Provide the [x, y] coordinate of the cell's center where the given text is located.  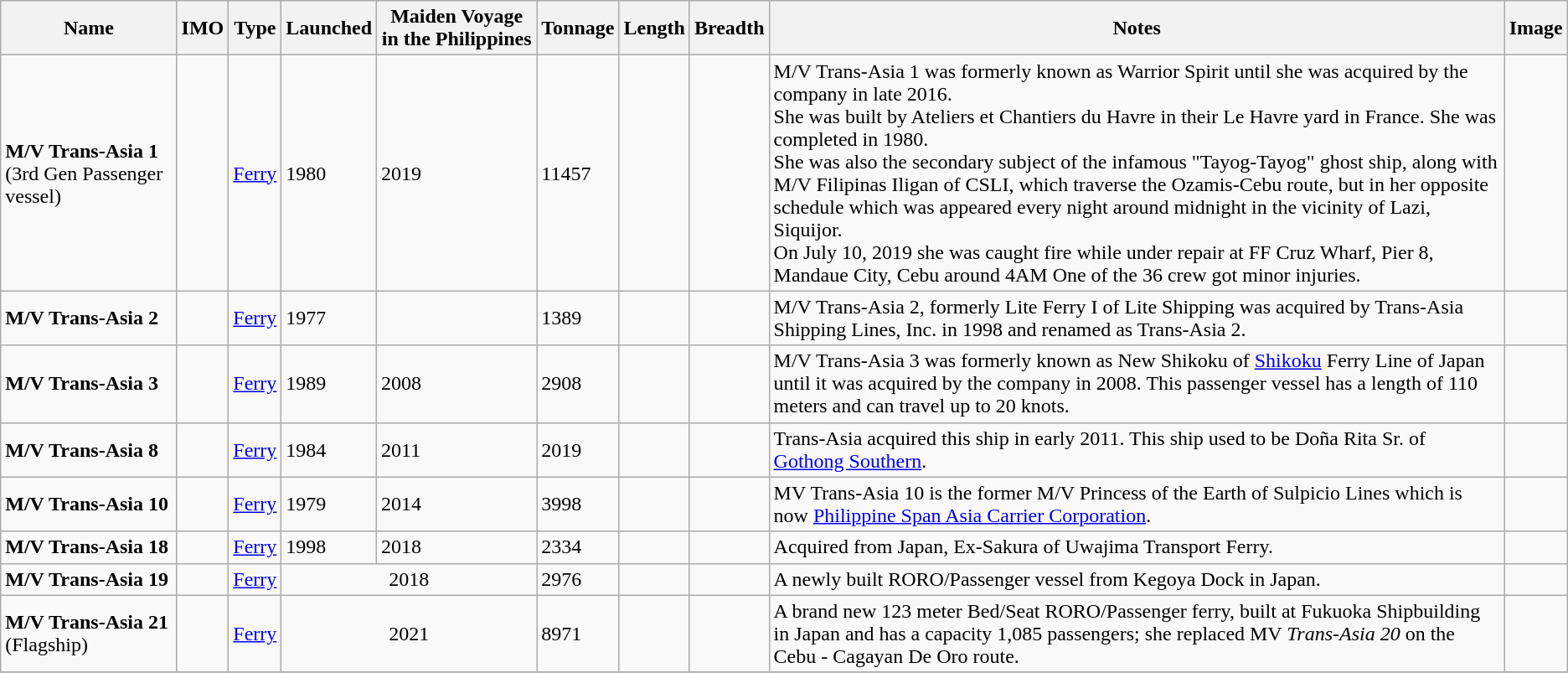
Trans-Asia acquired this ship in early 2011. This ship used to be Doña Rita Sr. of Gothong Southern. [1137, 449]
8971 [578, 634]
M/V Trans-Asia 2, formerly Lite Ferry I of Lite Shipping was acquired by Trans-Asia Shipping Lines, Inc. in 1998 and renamed as Trans-Asia 2. [1137, 318]
2021 [409, 634]
1989 [329, 384]
2014 [457, 505]
2976 [578, 579]
IMO [203, 28]
M/V Trans-Asia 19 [89, 579]
M/V Trans-Asia 18 [89, 547]
Maiden Voyage in the Philippines [457, 28]
2011 [457, 449]
Type [255, 28]
Tonnage [578, 28]
1998 [329, 547]
Notes [1137, 28]
Breadth [729, 28]
1979 [329, 505]
11457 [578, 173]
M/V Trans-Asia 10 [89, 505]
3998 [578, 505]
M/V Trans-Asia 2 [89, 318]
1389 [578, 318]
MV Trans-Asia 10 is the former M/V Princess of the Earth of Sulpicio Lines which is now Philippine Span Asia Carrier Corporation. [1137, 505]
Length [654, 28]
A newly built RORO/Passenger vessel from Kegoya Dock in Japan. [1137, 579]
M/V Trans-Asia 1 (3rd Gen Passenger vessel) [89, 173]
2908 [578, 384]
2008 [457, 384]
1977 [329, 318]
Image [1536, 28]
2334 [578, 547]
Name [89, 28]
Launched [329, 28]
1980 [329, 173]
Acquired from Japan, Ex-Sakura of Uwajima Transport Ferry. [1137, 547]
1984 [329, 449]
M/V Trans-Asia 8 [89, 449]
M/V Trans-Asia 21 (Flagship) [89, 634]
M/V Trans-Asia 3 [89, 384]
